Return the (x, y) coordinate for the center point of the cell that contains the specified text.  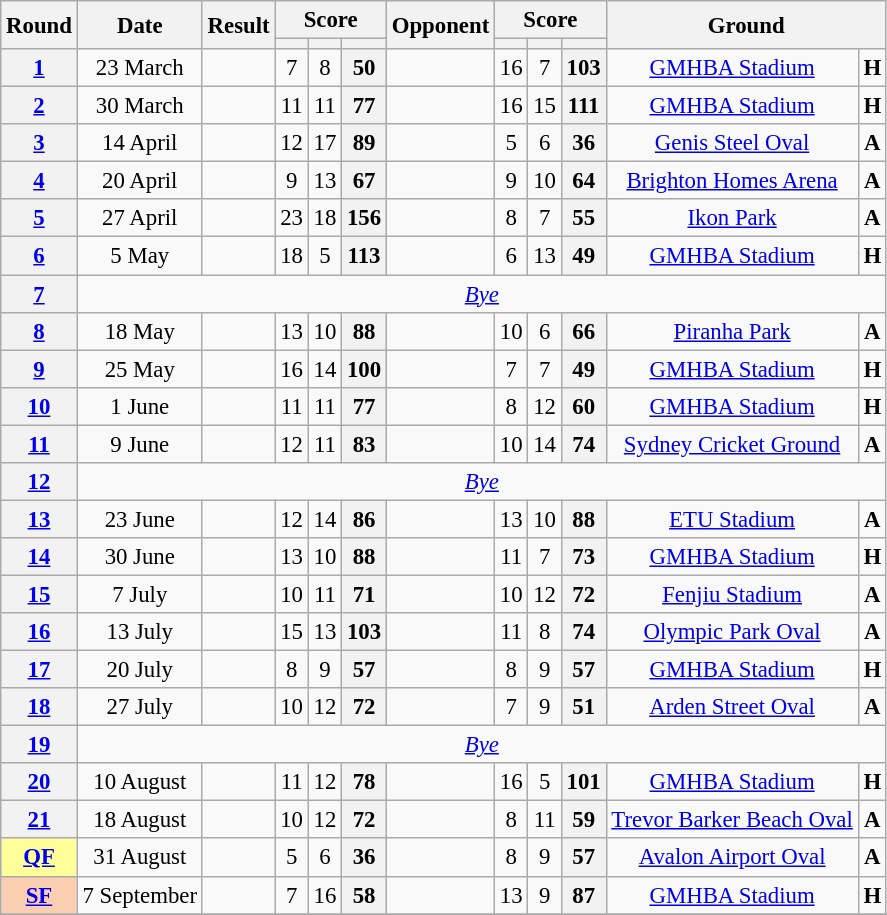
51 (584, 707)
Brighton Homes Arena (732, 181)
78 (364, 782)
14 April (140, 143)
20 (39, 782)
Genis Steel Oval (732, 143)
Olympic Park Oval (732, 632)
Result (238, 25)
66 (584, 331)
ETU Stadium (732, 519)
23 June (140, 519)
30 June (140, 557)
9 June (140, 444)
30 March (140, 106)
55 (584, 219)
58 (364, 895)
27 July (140, 707)
Fenjiu Stadium (732, 594)
20 April (140, 181)
23 (292, 219)
10 August (140, 782)
7 September (140, 895)
1 June (140, 406)
2 (39, 106)
Arden Street Oval (732, 707)
31 August (140, 858)
101 (584, 782)
Opponent (440, 25)
59 (584, 820)
86 (364, 519)
5 May (140, 256)
Avalon Airport Oval (732, 858)
87 (584, 895)
7 July (140, 594)
18 August (140, 820)
Ground (746, 25)
13 July (140, 632)
19 (39, 745)
Sydney Cricket Ground (732, 444)
73 (584, 557)
1 (39, 68)
Piranha Park (732, 331)
89 (364, 143)
100 (364, 369)
4 (39, 181)
25 May (140, 369)
67 (364, 181)
111 (584, 106)
83 (364, 444)
3 (39, 143)
20 July (140, 670)
18 May (140, 331)
SF (39, 895)
50 (364, 68)
156 (364, 219)
71 (364, 594)
QF (39, 858)
64 (584, 181)
Trevor Barker Beach Oval (732, 820)
23 March (140, 68)
Ikon Park (732, 219)
27 April (140, 219)
Date (140, 25)
Round (39, 25)
113 (364, 256)
21 (39, 820)
60 (584, 406)
